Return (x, y) of the center of cell containing provided text 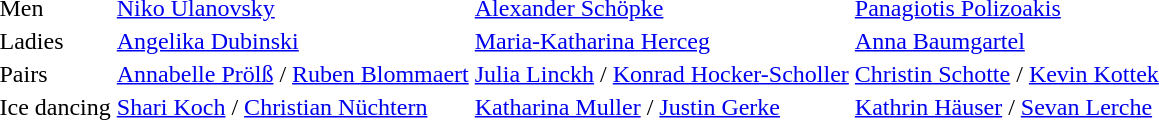
Annabelle Prölß / Ruben Blommaert (292, 74)
Angelika Dubinski (292, 41)
Maria-Katharina Herceg (662, 41)
Julia Linckh / Konrad Hocker-Scholler (662, 74)
